Identify which cell holds the provided text, then report its (X, Y) central coordinate. 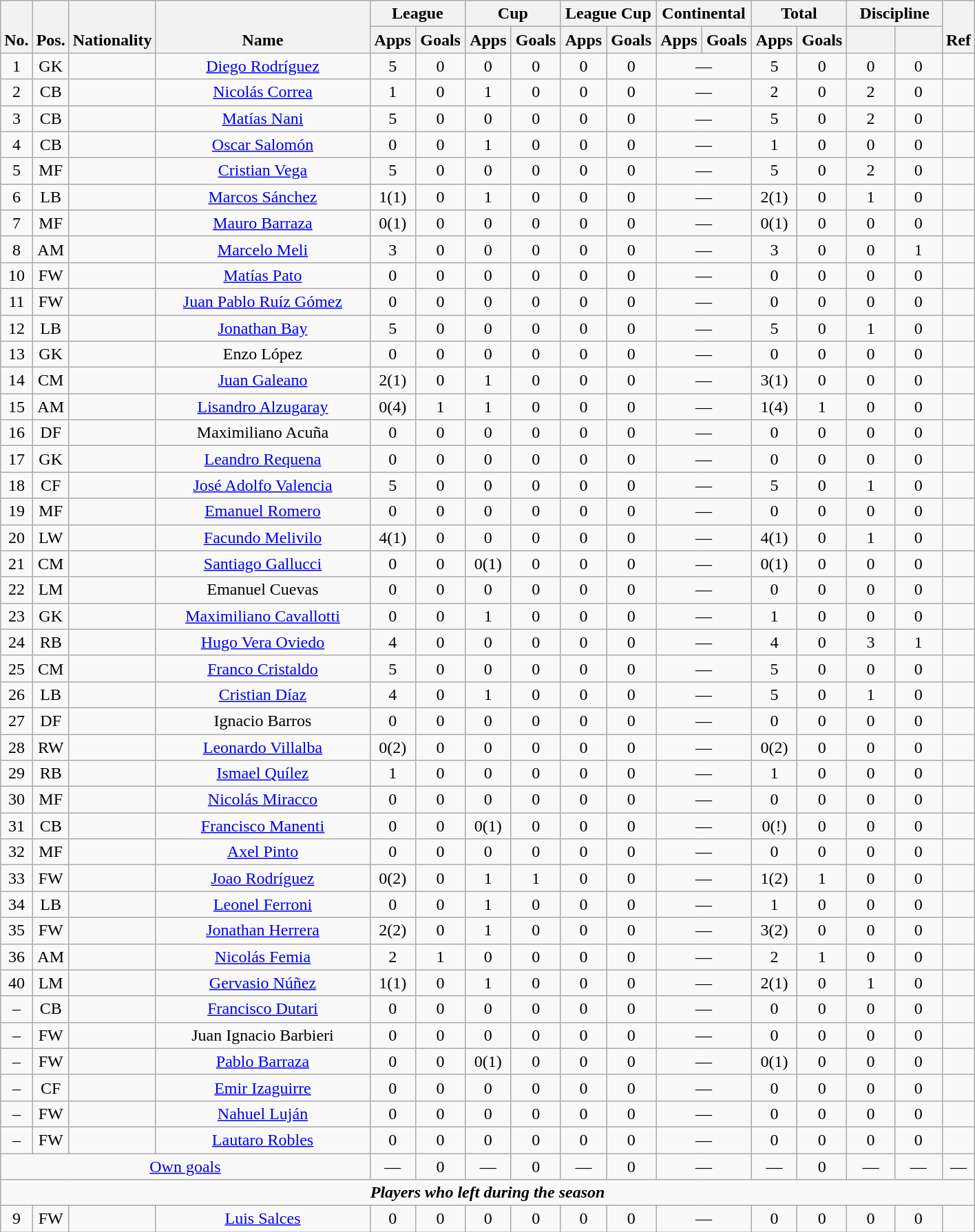
Cup (514, 14)
Juan Ignacio Barbieri (263, 1035)
29 (17, 774)
13 (17, 354)
1(2) (774, 878)
José Adolfo Valencia (263, 485)
Nicolás Correa (263, 92)
Lautaro Robles (263, 1140)
Players who left during the season (488, 1193)
Emir Izaguirre (263, 1087)
Pablo Barraza (263, 1061)
Franco Cristaldo (263, 668)
League Cup (609, 14)
16 (17, 433)
Marcos Sánchez (263, 197)
18 (17, 485)
25 (17, 668)
Enzo López (263, 354)
No. (17, 27)
Oscar Salomón (263, 145)
24 (17, 642)
33 (17, 878)
34 (17, 904)
Joao Rodríguez (263, 878)
Juan Galeano (263, 381)
Total (799, 14)
Mauro Barraza (263, 223)
20 (17, 538)
22 (17, 590)
9 (17, 1219)
RW (51, 747)
Cristian Vega (263, 171)
11 (17, 301)
Continental (704, 14)
2(2) (392, 931)
Pos. (51, 27)
7 (17, 223)
Lisandro Alzugaray (263, 407)
Leonardo Villalba (263, 747)
19 (17, 511)
3(2) (774, 931)
Emanuel Romero (263, 511)
0(4) (392, 407)
Francisco Dutari (263, 1009)
Jonathan Herrera (263, 931)
0(!) (774, 826)
Jonathan Bay (263, 328)
Ignacio Barros (263, 721)
Matías Nani (263, 118)
17 (17, 459)
1(4) (774, 407)
Francisco Manenti (263, 826)
23 (17, 616)
Axel Pinto (263, 852)
Ref (958, 27)
8 (17, 249)
Cristian Díaz (263, 694)
Maximiliano Acuña (263, 433)
Luis Salces (263, 1219)
26 (17, 694)
Discipline (895, 14)
Hugo Vera Oviedo (263, 642)
Santiago Gallucci (263, 564)
36 (17, 957)
Maximiliano Cavallotti (263, 616)
21 (17, 564)
12 (17, 328)
Name (263, 27)
Gervasio Núñez (263, 983)
Nahuel Luján (263, 1114)
Own goals (185, 1167)
32 (17, 852)
15 (17, 407)
Nicolás Miracco (263, 800)
Ismael Quílez (263, 774)
LW (51, 538)
League (417, 14)
10 (17, 275)
Facundo Melivilo (263, 538)
Juan Pablo Ruíz Gómez (263, 301)
Marcelo Meli (263, 249)
14 (17, 381)
Nationality (112, 27)
27 (17, 721)
3(1) (774, 381)
31 (17, 826)
28 (17, 747)
6 (17, 197)
Leandro Requena (263, 459)
Leonel Ferroni (263, 904)
Emanuel Cuevas (263, 590)
Diego Rodríguez (263, 66)
35 (17, 931)
Nicolás Femia (263, 957)
30 (17, 800)
40 (17, 983)
Matías Pato (263, 275)
